Return [x, y] of the center of cell containing provided text 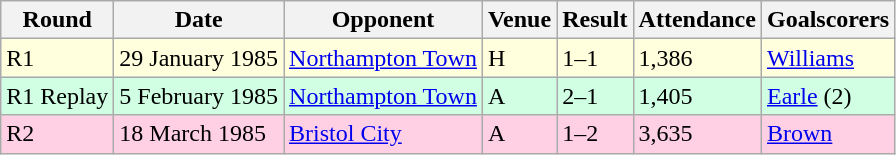
3,635 [697, 134]
5 February 1985 [199, 96]
29 January 1985 [199, 58]
Result [595, 20]
R1 Replay [58, 96]
Opponent [384, 20]
1–1 [595, 58]
Attendance [697, 20]
1,405 [697, 96]
Date [199, 20]
1–2 [595, 134]
H [519, 58]
Williams [828, 58]
Bristol City [384, 134]
1,386 [697, 58]
Venue [519, 20]
Earle (2) [828, 96]
R1 [58, 58]
18 March 1985 [199, 134]
Goalscorers [828, 20]
2–1 [595, 96]
Brown [828, 134]
Round [58, 20]
R2 [58, 134]
